Search for the cell housing the specified text and yield its (X, Y) center coordinate. 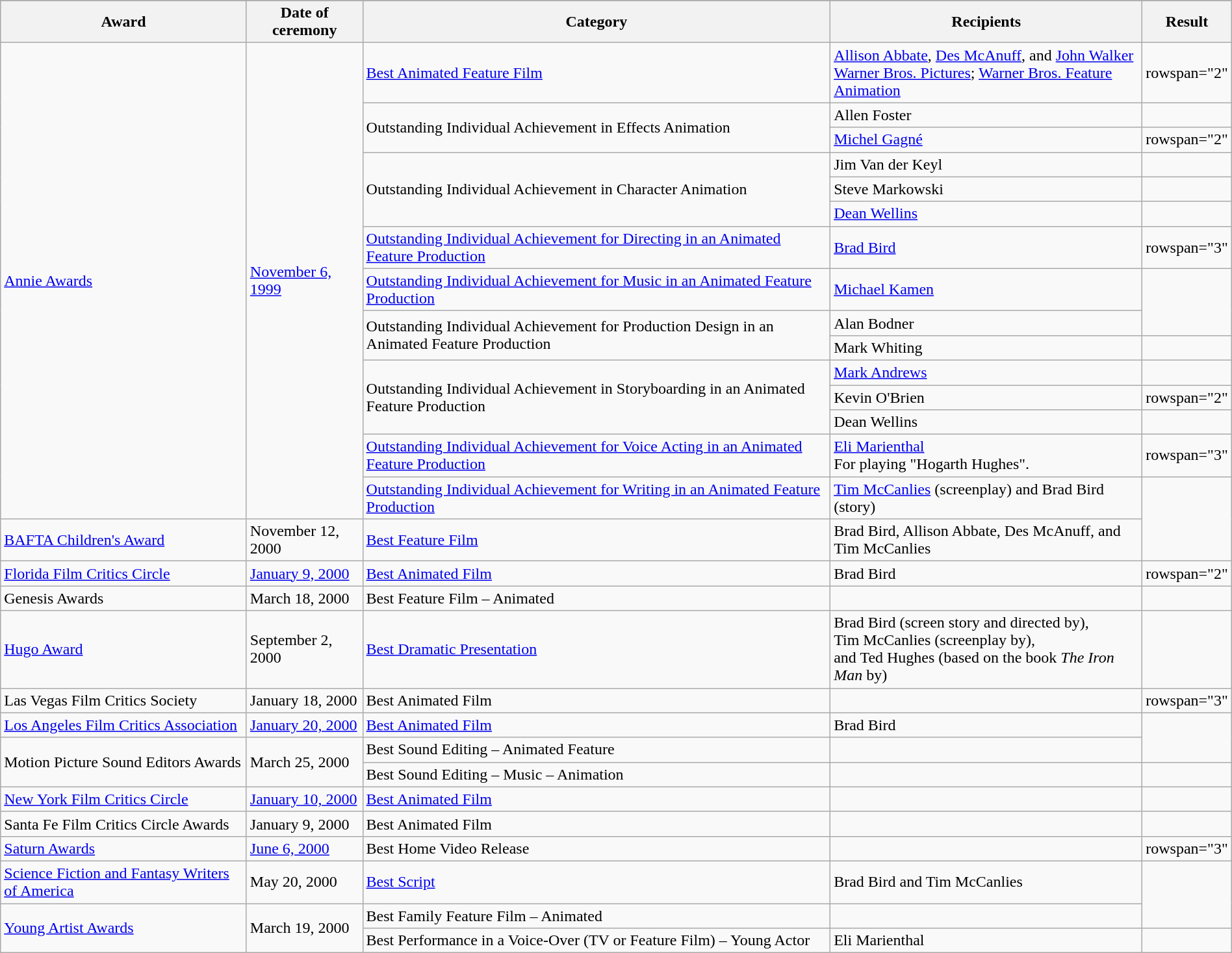
Mark Andrews (986, 372)
Allison Abbate, Des McAnuff, and John WalkerWarner Bros. Pictures; Warner Bros. Feature Animation (986, 73)
Best Family Feature Film – Animated (597, 915)
Alan Bodner (986, 323)
New York Film Critics Circle (123, 799)
September 2, 2000 (304, 650)
Category (597, 22)
Eli Marienthal (986, 941)
November 6, 1999 (304, 281)
Outstanding Individual Achievement in Storyboarding in an Animated Feature Production (597, 397)
Result (1187, 22)
Kevin O'Brien (986, 397)
Hugo Award (123, 650)
Outstanding Individual Achievement for Production Design in an Animated Feature Production (597, 335)
Michael Kamen (986, 290)
Steve Markowski (986, 189)
Young Artist Awards (123, 928)
Best Sound Editing – Music – Animation (597, 774)
Santa Fe Film Critics Circle Awards (123, 824)
June 6, 2000 (304, 848)
Outstanding Individual Achievement in Effects Animation (597, 127)
Brad Bird (screen story and directed by), Tim McCanlies (screenplay by), and Ted Hughes (based on the book The Iron Man by) (986, 650)
Award (123, 22)
Best Feature Film – Animated (597, 598)
Best Home Video Release (597, 848)
Best Animated Feature Film (597, 73)
Outstanding Individual Achievement in Character Animation (597, 189)
Best Feature Film (597, 540)
January 20, 2000 (304, 725)
January 10, 2000 (304, 799)
March 18, 2000 (304, 598)
Eli MarienthalFor playing "Hogarth Hughes". (986, 456)
Genesis Awards (123, 598)
Las Vegas Film Critics Society (123, 700)
Allen Foster (986, 115)
Best Dramatic Presentation (597, 650)
Science Fiction and Fantasy Writers of America (123, 882)
Best Sound Editing – Animated Feature (597, 750)
Michel Gagné (986, 140)
Brad Bird, Allison Abbate, Des McAnuff, and Tim McCanlies (986, 540)
Jim Van der Keyl (986, 164)
Recipients (986, 22)
BAFTA Children's Award (123, 540)
Date of ceremony (304, 22)
Los Angeles Film Critics Association (123, 725)
Mark Whiting (986, 348)
Motion Picture Sound Editors Awards (123, 762)
January 18, 2000 (304, 700)
Brad Bird and Tim McCanlies (986, 882)
Outstanding Individual Achievement for Directing in an Animated Feature Production (597, 247)
Outstanding Individual Achievement for Voice Acting in an Animated Feature Production (597, 456)
Outstanding Individual Achievement for Writing in an Animated Feature Production (597, 498)
March 19, 2000 (304, 928)
Best Script (597, 882)
March 25, 2000 (304, 762)
November 12, 2000 (304, 540)
Outstanding Individual Achievement for Music in an Animated Feature Production (597, 290)
Annie Awards (123, 281)
Best Performance in a Voice-Over (TV or Feature Film) – Young Actor (597, 941)
May 20, 2000 (304, 882)
Florida Film Critics Circle (123, 574)
Tim McCanlies (screenplay) and Brad Bird (story) (986, 498)
Saturn Awards (123, 848)
